Search for the cell housing the specified text and yield its [X, Y] center coordinate. 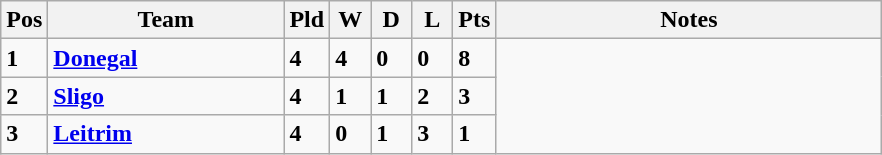
Leitrim [166, 134]
Pts [474, 20]
W [350, 20]
Sligo [166, 96]
L [432, 20]
Pos [24, 20]
8 [474, 58]
Pld [307, 20]
Team [166, 20]
D [392, 20]
Donegal [166, 58]
Notes [689, 20]
